Extract the [x, y] coordinate from the center of the cell holding the provided text.  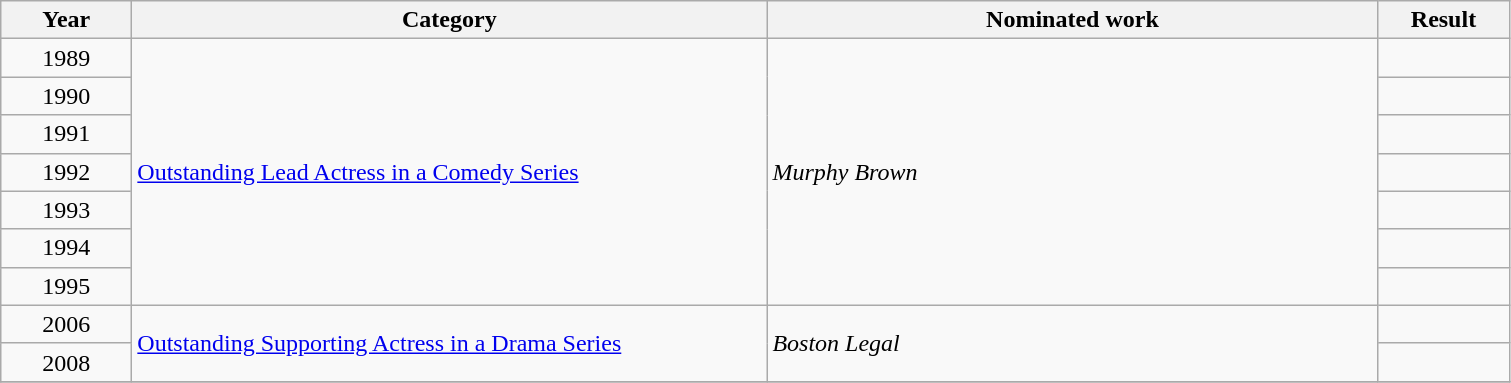
Murphy Brown [1072, 172]
2008 [66, 362]
Result [1444, 20]
Nominated work [1072, 20]
1990 [66, 96]
1989 [66, 58]
Outstanding Lead Actress in a Comedy Series [450, 172]
Category [450, 20]
Boston Legal [1072, 343]
1991 [66, 134]
Year [66, 20]
1995 [66, 286]
1993 [66, 210]
2006 [66, 324]
1992 [66, 172]
Outstanding Supporting Actress in a Drama Series [450, 343]
1994 [66, 248]
